Detect which cell encompasses the target text, then output its (X, Y) center coordinate. 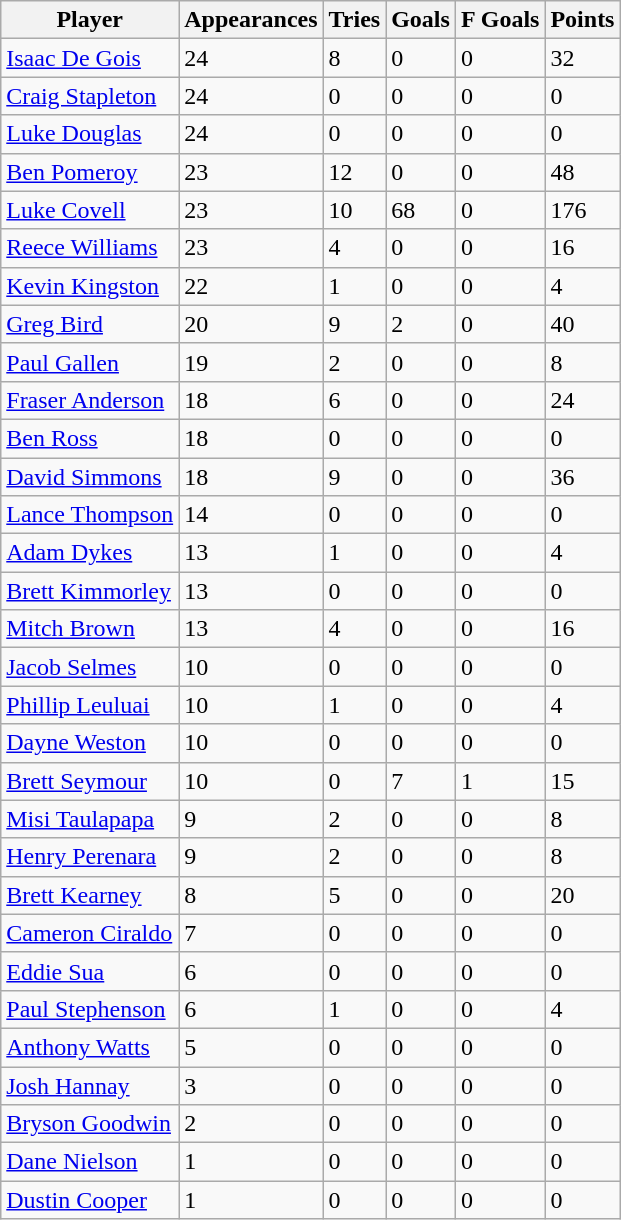
Paul Stephenson (90, 1009)
36 (582, 477)
Jacob Selmes (90, 667)
Ben Pomeroy (90, 172)
Kevin Kingston (90, 286)
Misi Taulapapa (90, 819)
Tries (354, 20)
176 (582, 210)
Luke Covell (90, 210)
Paul Gallen (90, 362)
Josh Hannay (90, 1085)
22 (251, 286)
Dayne Weston (90, 743)
Reece Williams (90, 248)
12 (354, 172)
David Simmons (90, 477)
Appearances (251, 20)
48 (582, 172)
Craig Stapleton (90, 96)
68 (421, 210)
19 (251, 362)
Dane Nielson (90, 1162)
32 (582, 58)
Player (90, 20)
Anthony Watts (90, 1047)
Dustin Cooper (90, 1200)
Greg Bird (90, 324)
Ben Ross (90, 438)
Mitch Brown (90, 629)
40 (582, 324)
Lance Thompson (90, 515)
14 (251, 515)
Bryson Goodwin (90, 1124)
Brett Kearney (90, 895)
Isaac De Gois (90, 58)
Goals (421, 20)
Fraser Anderson (90, 400)
Adam Dykes (90, 553)
Luke Douglas (90, 134)
Brett Kimmorley (90, 591)
Phillip Leuluai (90, 705)
Brett Seymour (90, 781)
F Goals (500, 20)
Cameron Ciraldo (90, 933)
Points (582, 20)
Eddie Sua (90, 971)
15 (582, 781)
Henry Perenara (90, 857)
3 (251, 1085)
